Detect which cell encompasses the target text, then output its [x, y] center coordinate. 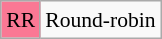
RR [20, 20]
Round-robin [100, 20]
